Determine the (x, y) coordinate at the center of the cell enclosing the given text.  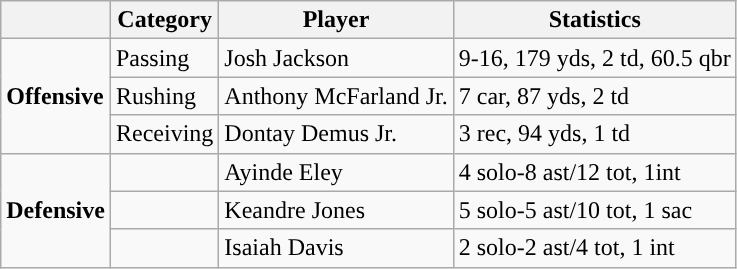
9-16, 179 yds, 2 td, 60.5 qbr (594, 58)
Receiving (164, 134)
Passing (164, 58)
Defensive (56, 210)
Ayinde Eley (336, 172)
Keandre Jones (336, 210)
Category (164, 20)
Offensive (56, 96)
5 solo-5 ast/10 tot, 1 sac (594, 210)
3 rec, 94 yds, 1 td (594, 134)
Josh Jackson (336, 58)
Statistics (594, 20)
7 car, 87 yds, 2 td (594, 96)
Isaiah Davis (336, 248)
2 solo-2 ast/4 tot, 1 int (594, 248)
Dontay Demus Jr. (336, 134)
Anthony McFarland Jr. (336, 96)
Player (336, 20)
4 solo-8 ast/12 tot, 1int (594, 172)
Rushing (164, 96)
